Find where the given text appears and provide that cell's center as (x, y) coordinate. 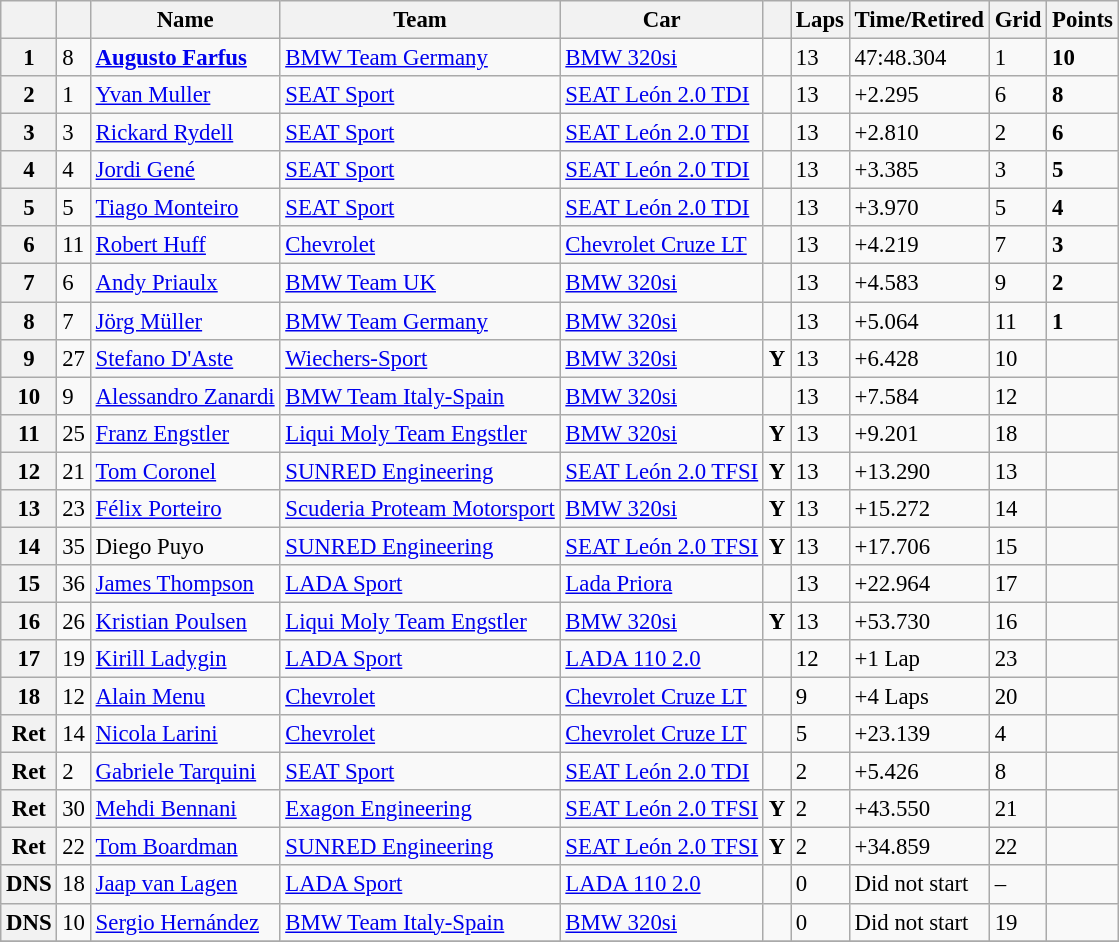
47:48.304 (919, 58)
Franz Engstler (185, 433)
Name (185, 20)
Jordi Gené (185, 170)
+7.584 (919, 396)
Andy Priaulx (185, 283)
Sergio Hernández (185, 922)
35 (74, 546)
Tiago Monteiro (185, 208)
Scuderia Proteam Motorsport (420, 509)
Tom Coronel (185, 471)
Alessandro Zanardi (185, 396)
+2.295 (919, 95)
+13.290 (919, 471)
+5.064 (919, 321)
+34.859 (919, 847)
Augusto Farfus (185, 58)
25 (74, 433)
Alain Menu (185, 697)
James Thompson (185, 584)
27 (74, 358)
Kristian Poulsen (185, 621)
Laps (820, 20)
+17.706 (919, 546)
Jaap van Lagen (185, 885)
Lada Priora (662, 584)
Diego Puyo (185, 546)
36 (74, 584)
+23.139 (919, 734)
+43.550 (919, 809)
Gabriele Tarquini (185, 772)
Exagon Engineering (420, 809)
+22.964 (919, 584)
Nicola Larini (185, 734)
Yvan Muller (185, 95)
Rickard Rydell (185, 133)
+6.428 (919, 358)
+2.810 (919, 133)
Time/Retired (919, 20)
+4.219 (919, 245)
+3.385 (919, 170)
Points (1082, 20)
20 (1018, 697)
Stefano D'Aste (185, 358)
Kirill Ladygin (185, 659)
BMW Team UK (420, 283)
30 (74, 809)
Mehdi Bennani (185, 809)
Car (662, 20)
26 (74, 621)
+1 Lap (919, 659)
Team (420, 20)
+5.426 (919, 772)
+9.201 (919, 433)
+4.583 (919, 283)
+3.970 (919, 208)
Félix Porteiro (185, 509)
+53.730 (919, 621)
Wiechers-Sport (420, 358)
Jörg Müller (185, 321)
– (1018, 885)
Grid (1018, 20)
Tom Boardman (185, 847)
+4 Laps (919, 697)
Robert Huff (185, 245)
+15.272 (919, 509)
